Return [x, y] of the center of cell containing provided text 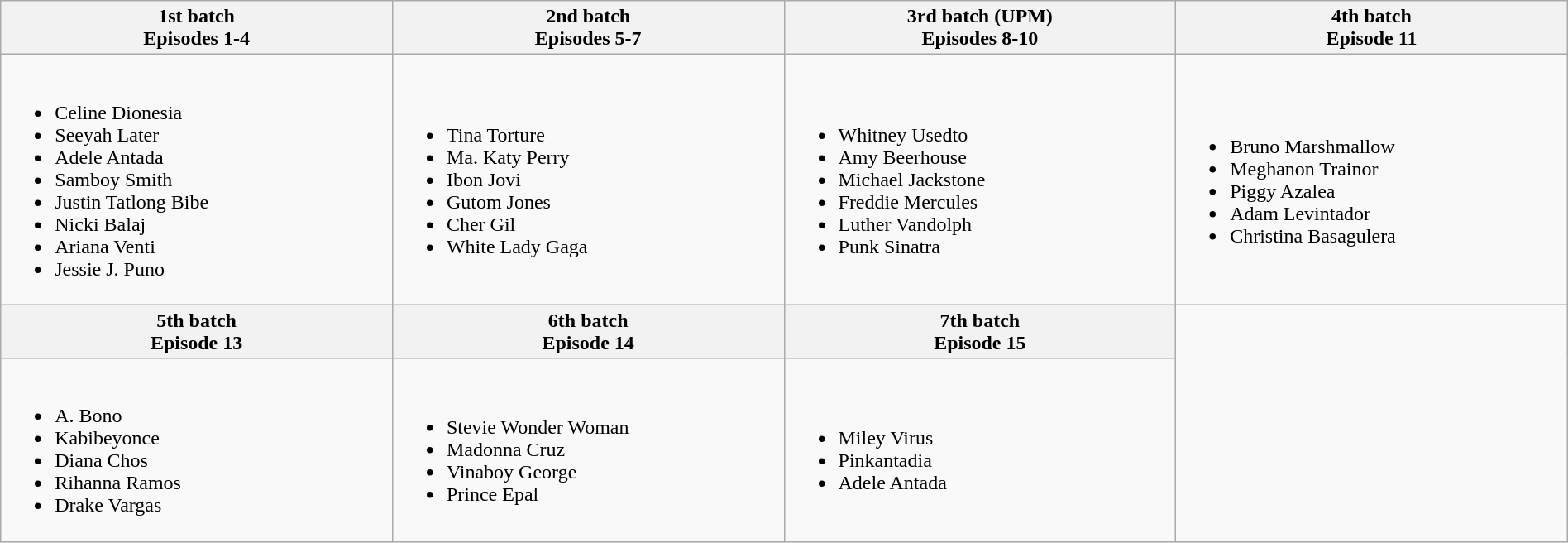
Whitney UsedtoAmy BeerhouseMichael JackstoneFreddie MerculesLuther VandolphPunk Sinatra [980, 180]
6th batchEpisode 14 [588, 331]
1st batchEpisodes 1-4 [197, 28]
A. BonoKabibeyonceDiana ChosRihanna RamosDrake Vargas [197, 450]
7th batchEpisode 15 [980, 331]
Miley VirusPinkantadiaAdele Antada [980, 450]
3rd batch (UPM)Episodes 8-10 [980, 28]
Tina TortureMa. Katy PerryIbon JoviGutom JonesCher GilWhite Lady Gaga [588, 180]
Bruno MarshmallowMeghanon TrainorPiggy AzaleaAdam LevintadorChristina Basagulera [1372, 180]
4th batchEpisode 11 [1372, 28]
2nd batchEpisodes 5-7 [588, 28]
Stevie Wonder WomanMadonna CruzVinaboy GeorgePrince Epal [588, 450]
Celine DionesiaSeeyah LaterAdele AntadaSamboy SmithJustin Tatlong BibeNicki BalajAriana VentiJessie J. Puno [197, 180]
5th batchEpisode 13 [197, 331]
